Return the (X, Y) coordinate for the center point of the cell that contains the specified text.  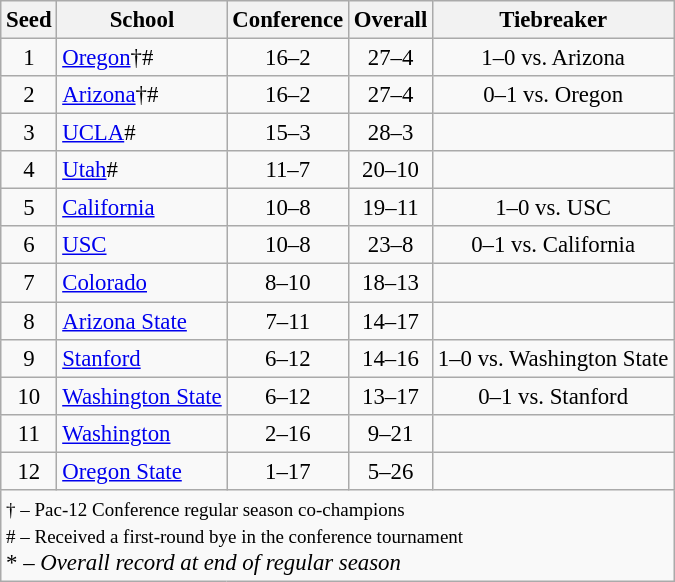
Washington State (142, 396)
Colorado (142, 283)
12 (29, 471)
8 (29, 321)
15–3 (288, 133)
USC (142, 245)
Overall (391, 20)
1–17 (288, 471)
7–11 (288, 321)
California (142, 208)
14–16 (391, 358)
1–0 vs. Washington State (554, 358)
School (142, 20)
6 (29, 245)
1–0 vs. USC (554, 208)
UCLA# (142, 133)
Oregon†# (142, 58)
Arizona State (142, 321)
4 (29, 170)
5–26 (391, 471)
9 (29, 358)
7 (29, 283)
20–10 (391, 170)
1–0 vs. Arizona (554, 58)
19–11 (391, 208)
Conference (288, 20)
Seed (29, 20)
0–1 vs. California (554, 245)
18–13 (391, 283)
Arizona†# (142, 95)
0–1 vs. Stanford (554, 396)
2–16 (288, 433)
5 (29, 208)
9–21 (391, 433)
Tiebreaker (554, 20)
8–10 (288, 283)
3 (29, 133)
Oregon State (142, 471)
13–17 (391, 396)
28–3 (391, 133)
11 (29, 433)
11–7 (288, 170)
Utah# (142, 170)
Washington (142, 433)
10 (29, 396)
14–17 (391, 321)
0–1 vs. Oregon (554, 95)
23–8 (391, 245)
2 (29, 95)
Stanford (142, 358)
1 (29, 58)
